Provide the (X, Y) coordinate of the cell's center where the given text is located.  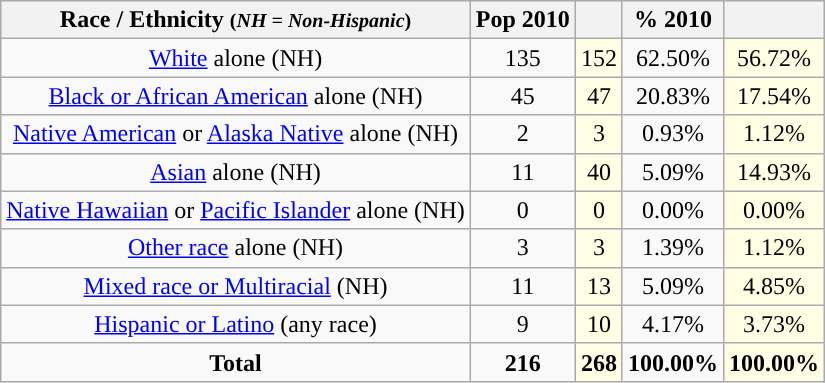
135 (522, 58)
Native American or Alaska Native alone (NH) (236, 134)
0.93% (672, 134)
268 (598, 362)
2 (522, 134)
152 (598, 58)
9 (522, 324)
Hispanic or Latino (any race) (236, 324)
Race / Ethnicity (NH = Non-Hispanic) (236, 20)
Asian alone (NH) (236, 172)
% 2010 (672, 20)
Mixed race or Multiracial (NH) (236, 286)
13 (598, 286)
Native Hawaiian or Pacific Islander alone (NH) (236, 210)
10 (598, 324)
Total (236, 362)
56.72% (774, 58)
216 (522, 362)
62.50% (672, 58)
4.17% (672, 324)
14.93% (774, 172)
Pop 2010 (522, 20)
Black or African American alone (NH) (236, 96)
1.39% (672, 248)
40 (598, 172)
3.73% (774, 324)
17.54% (774, 96)
Other race alone (NH) (236, 248)
45 (522, 96)
20.83% (672, 96)
White alone (NH) (236, 58)
4.85% (774, 286)
47 (598, 96)
